Search for the cell housing the specified text and yield its (X, Y) center coordinate. 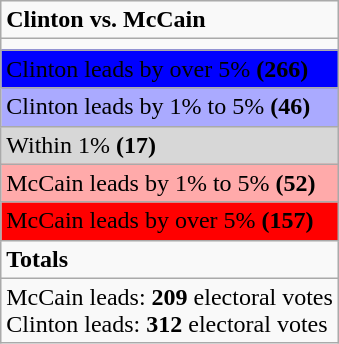
McCain leads by over 5% (157) (170, 221)
Clinton vs. McCain (170, 20)
Clinton leads by over 5% (266) (170, 69)
McCain leads: 209 electoral votesClinton leads: 312 electoral votes (170, 310)
McCain leads by 1% to 5% (52) (170, 183)
Within 1% (17) (170, 145)
Totals (170, 259)
Clinton leads by 1% to 5% (46) (170, 107)
